Output the (x, y) coordinate of the center of the cell containing the given text.  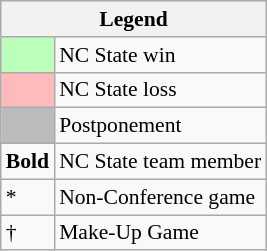
† (28, 233)
NC State team member (160, 162)
Postponement (160, 126)
Make-Up Game (160, 233)
Bold (28, 162)
NC State win (160, 55)
Non-Conference game (160, 197)
* (28, 197)
NC State loss (160, 90)
Legend (134, 19)
